Output the [X, Y] coordinate of the center of the cell containing the given text.  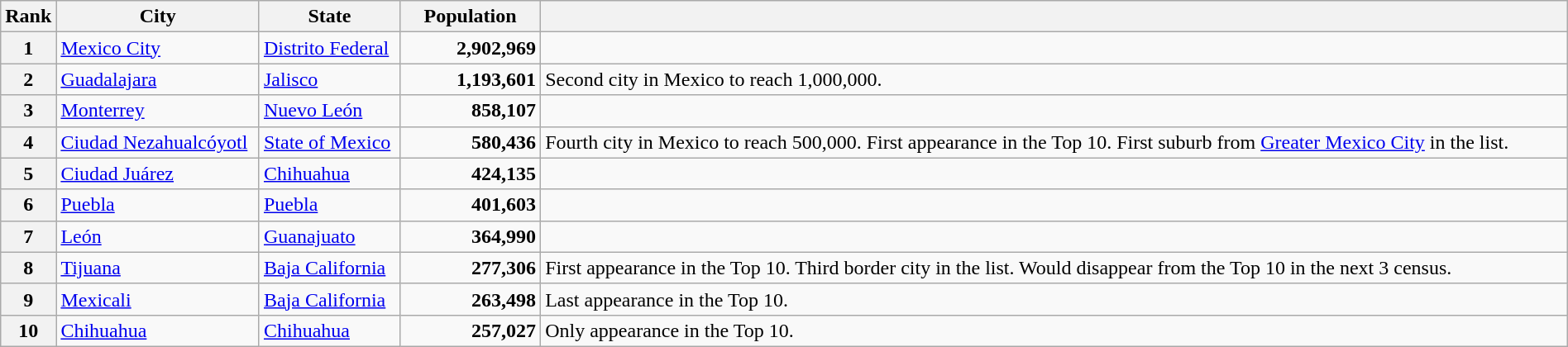
Fourth city in Mexico to reach 500,000. First appearance in the Top 10. First suburb from Greater Mexico City in the list. [1054, 142]
Ciudad Juárez [158, 173]
10 [28, 330]
3 [28, 111]
Population [471, 17]
1,193,601 [471, 79]
Only appearance in the Top 10. [1054, 330]
First appearance in the Top 10. Third border city in the list. Would disappear from the Top 10 in the next 3 census. [1054, 268]
858,107 [471, 111]
Tijuana [158, 268]
2,902,969 [471, 48]
401,603 [471, 205]
Ciudad Nezahualcóyotl [158, 142]
580,436 [471, 142]
Jalisco [329, 79]
Distrito Federal [329, 48]
257,027 [471, 330]
Mexicali [158, 299]
Second city in Mexico to reach 1,000,000. [1054, 79]
6 [28, 205]
9 [28, 299]
León [158, 236]
4 [28, 142]
2 [28, 79]
Rank [28, 17]
Guanajuato [329, 236]
424,135 [471, 173]
City [158, 17]
Nuevo León [329, 111]
263,498 [471, 299]
Mexico City [158, 48]
State [329, 17]
364,990 [471, 236]
State of Mexico [329, 142]
1 [28, 48]
7 [28, 236]
Monterrey [158, 111]
277,306 [471, 268]
Last appearance in the Top 10. [1054, 299]
8 [28, 268]
Guadalajara [158, 79]
5 [28, 173]
